Detect which cell encompasses the target text, then output its (x, y) center coordinate. 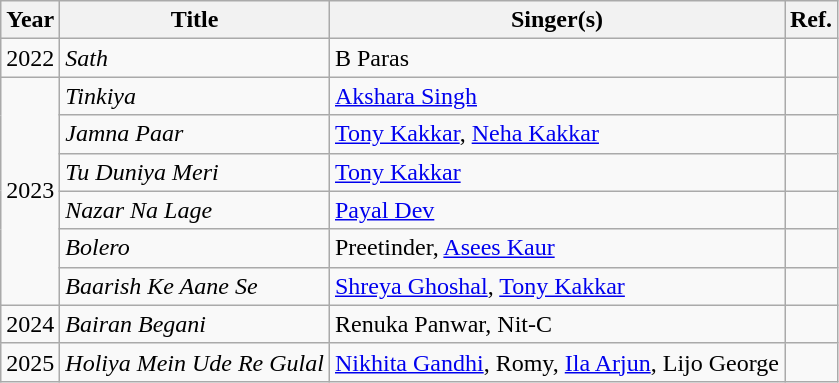
2022 (30, 58)
Ref. (810, 20)
2024 (30, 324)
Singer(s) (556, 20)
Akshara Singh (556, 96)
2025 (30, 362)
Holiya Mein Ude Re Gulal (195, 362)
Bolero (195, 248)
Year (30, 20)
Jamna Paar (195, 134)
Tony Kakkar (556, 172)
B Paras (556, 58)
Tinkiya (195, 96)
Title (195, 20)
Tu Duniya Meri (195, 172)
Nikhita Gandhi, Romy, Ila Arjun, Lijo George (556, 362)
Baarish Ke Aane Se (195, 286)
Preetinder, Asees Kaur (556, 248)
Renuka Panwar, Nit-C (556, 324)
Tony Kakkar, Neha Kakkar (556, 134)
2023 (30, 191)
Sath (195, 58)
Bairan Begani (195, 324)
Nazar Na Lage (195, 210)
Payal Dev (556, 210)
Shreya Ghoshal, Tony Kakkar (556, 286)
